Search for the cell housing the specified text and yield its (x, y) center coordinate. 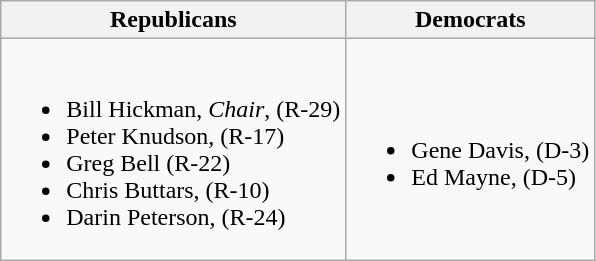
Democrats (470, 20)
Republicans (174, 20)
Gene Davis, (D-3)Ed Mayne, (D-5) (470, 150)
Bill Hickman, Chair, (R-29)Peter Knudson, (R-17)Greg Bell (R-22)Chris Buttars, (R-10)Darin Peterson, (R-24) (174, 150)
